Return (x, y) of the center of cell containing provided text 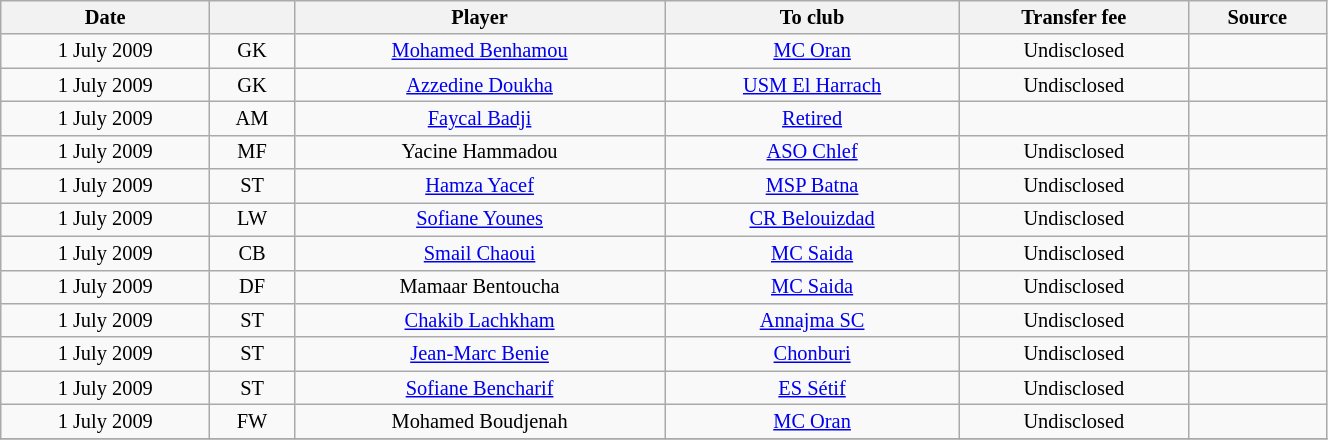
Smail Chaoui (479, 253)
USM El Harrach (812, 85)
LW (252, 219)
Jean-Marc Benie (479, 354)
Mohamed Boudjenah (479, 421)
Date (106, 17)
ASO Chlef (812, 152)
Hamza Yacef (479, 186)
Chakib Lachkham (479, 320)
Mohamed Benhamou (479, 51)
Source (1257, 17)
ES Sétif (812, 388)
Annajma SC (812, 320)
Mamaar Bentoucha (479, 287)
Yacine Hammadou (479, 152)
CB (252, 253)
Sofiane Bencharif (479, 388)
Sofiane Younes (479, 219)
DF (252, 287)
Faycal Badji (479, 118)
Retired (812, 118)
FW (252, 421)
Chonburi (812, 354)
MF (252, 152)
AM (252, 118)
MSP Batna (812, 186)
To club (812, 17)
Player (479, 17)
Azzedine Doukha (479, 85)
Transfer fee (1074, 17)
CR Belouizdad (812, 219)
